Return the [x, y] coordinate for the center point of the cell that contains the specified text.  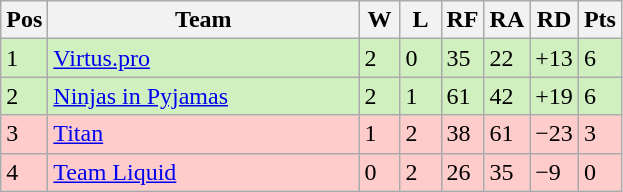
W [380, 20]
RD [554, 20]
Team Liquid [204, 172]
Pos [24, 20]
−23 [554, 134]
26 [462, 172]
+19 [554, 96]
L [420, 20]
Pts [600, 20]
Team [204, 20]
+13 [554, 58]
42 [507, 96]
RA [507, 20]
Titan [204, 134]
RF [462, 20]
4 [24, 172]
38 [462, 134]
−9 [554, 172]
Virtus.pro [204, 58]
Ninjas in Pyjamas [204, 96]
22 [507, 58]
